Determine the [X, Y] coordinate at the center of the cell enclosing the given text.  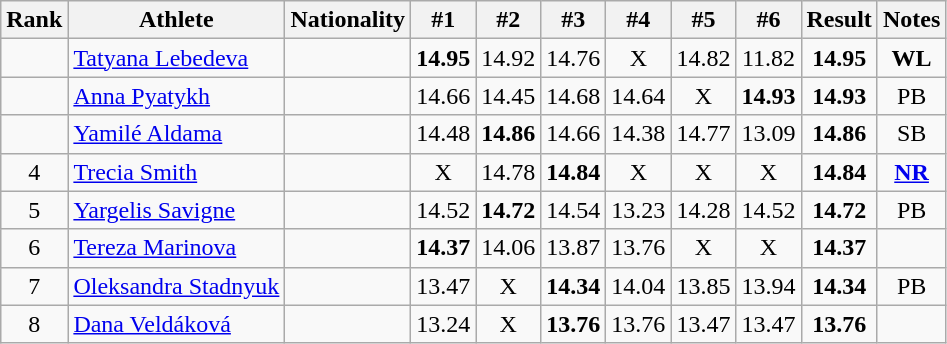
14.92 [508, 58]
14.77 [704, 134]
#3 [574, 20]
#4 [638, 20]
13.87 [574, 248]
Athlete [176, 20]
#6 [768, 20]
7 [34, 286]
14.28 [704, 210]
#5 [704, 20]
#1 [444, 20]
14.06 [508, 248]
14.45 [508, 96]
#2 [508, 20]
Yamilé Aldama [176, 134]
13.24 [444, 324]
14.82 [704, 58]
4 [34, 172]
13.94 [768, 286]
13.85 [704, 286]
14.68 [574, 96]
Rank [34, 20]
Trecia Smith [176, 172]
11.82 [768, 58]
14.04 [638, 286]
Oleksandra Stadnyuk [176, 286]
WL [911, 58]
Nationality [348, 20]
Notes [911, 20]
14.48 [444, 134]
14.78 [508, 172]
14.54 [574, 210]
SB [911, 134]
5 [34, 210]
8 [34, 324]
13.23 [638, 210]
Dana Veldáková [176, 324]
NR [911, 172]
Tatyana Lebedeva [176, 58]
14.38 [638, 134]
6 [34, 248]
14.76 [574, 58]
13.09 [768, 134]
Result [839, 20]
Yargelis Savigne [176, 210]
Tereza Marinova [176, 248]
Anna Pyatykh [176, 96]
14.64 [638, 96]
